Scan for the cell matching the given text and deliver its [x, y] coordinate at center. 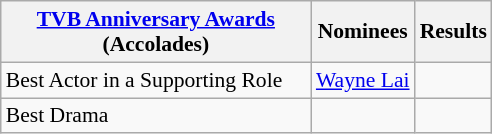
Best Drama [156, 116]
Nominees [363, 32]
TVB Anniversary Awards (Accolades) [156, 32]
Wayne Lai [363, 80]
Best Actor in a Supporting Role [156, 80]
Results [454, 32]
